Scan for the cell matching the given text and deliver its [x, y] coordinate at center. 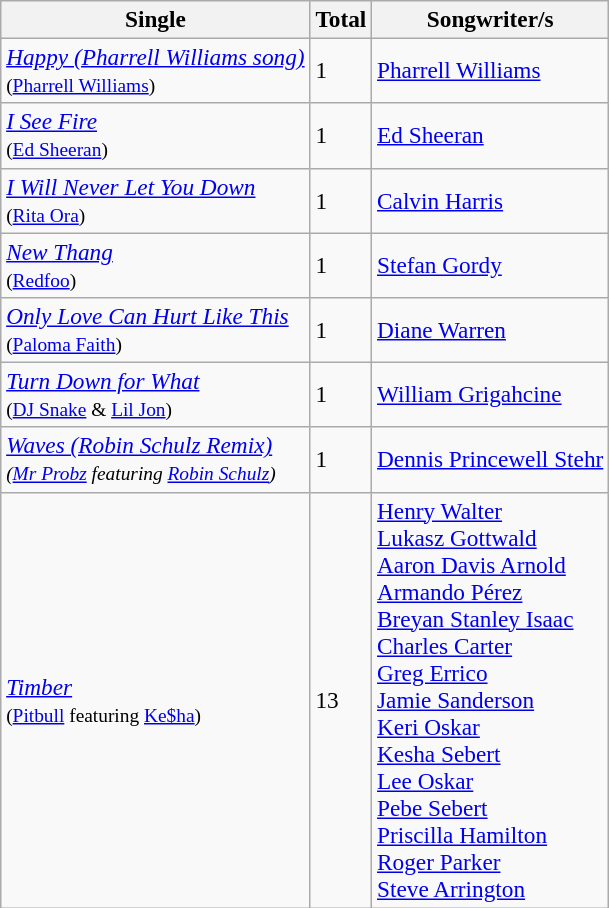
Pharrell Williams [490, 70]
Single [156, 19]
Diane Warren [490, 330]
Ed Sheeran [490, 136]
Only Love Can Hurt Like This(Paloma Faith) [156, 330]
Timber(Pitbull featuring Ke$ha) [156, 700]
Waves (Robin Schulz Remix)(Mr Probz featuring Robin Schulz) [156, 460]
13 [341, 700]
I See Fire(Ed Sheeran) [156, 136]
I Will Never Let You Down(Rita Ora) [156, 200]
New Thang(Redfoo) [156, 264]
Calvin Harris [490, 200]
Dennis Princewell Stehr [490, 460]
Songwriter/s [490, 19]
William Grigahcine [490, 394]
Stefan Gordy [490, 264]
Total [341, 19]
Happy (Pharrell Williams song)(Pharrell Williams) [156, 70]
Turn Down for What(DJ Snake & Lil Jon) [156, 394]
